Pinpoint the cell where the given text exists, returning its [x, y] midpoint coordinate. 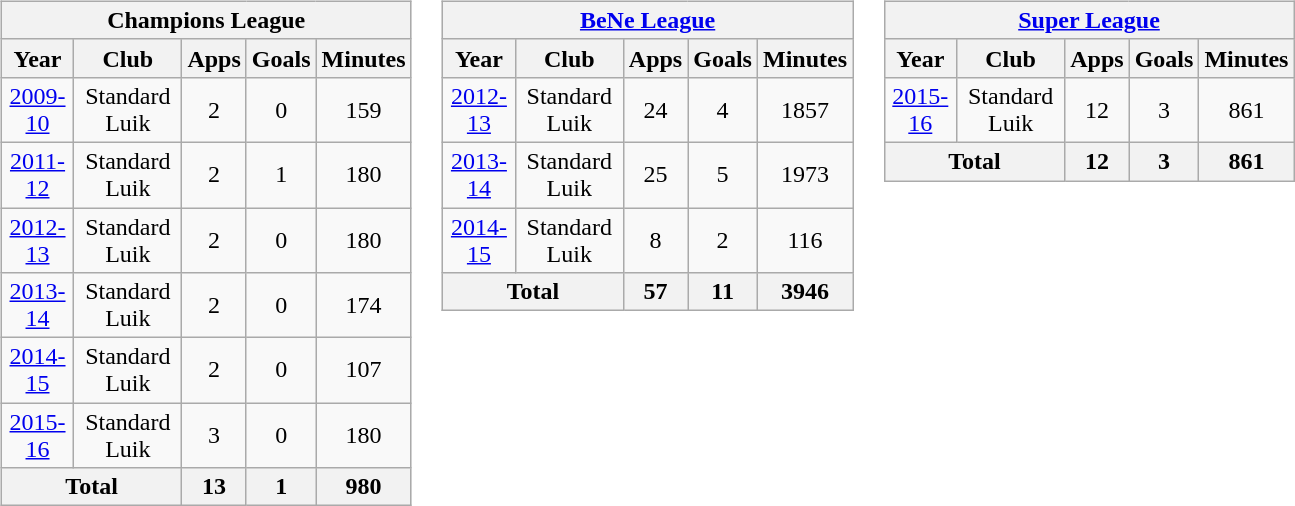
5 [723, 174]
2009-10 [38, 110]
Super League [1089, 20]
4 [723, 110]
107 [364, 370]
57 [655, 292]
Champions League [206, 20]
8 [655, 240]
BeNe League [648, 20]
980 [364, 487]
116 [804, 240]
3946 [804, 292]
2011-12 [38, 174]
13 [214, 487]
25 [655, 174]
159 [364, 110]
174 [364, 306]
11 [723, 292]
1857 [804, 110]
1973 [804, 174]
24 [655, 110]
